Return the (x, y) coordinate for the center point of the cell that contains the specified text.  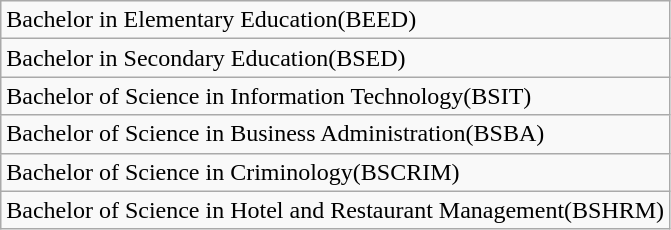
Bachelor of Science in Information Technology(BSIT) (336, 96)
Bachelor in Elementary Education(BEED) (336, 20)
Bachelor of Science in Business Administration(BSBA) (336, 134)
Bachelor of Science in Criminology(BSCRIM) (336, 172)
Bachelor of Science in Hotel and Restaurant Management(BSHRM) (336, 210)
Bachelor in Secondary Education(BSED) (336, 58)
